Locate the cell with the specified text and output its [X, Y] center coordinate. 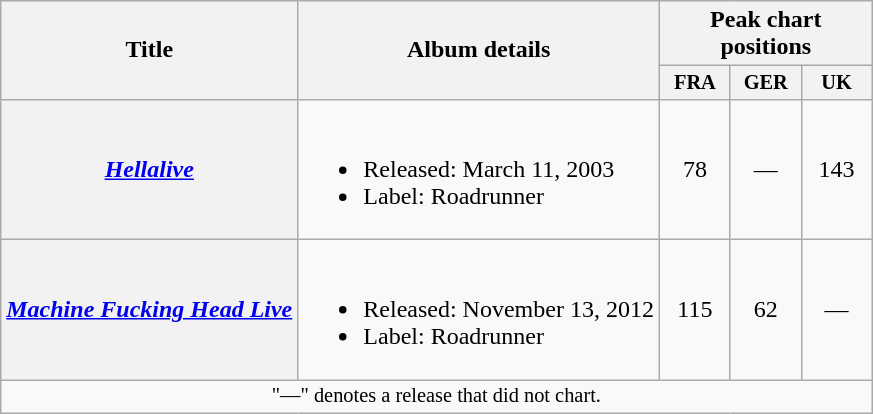
115 [694, 310]
Peak chart positions [766, 34]
62 [766, 310]
143 [836, 169]
GER [766, 83]
Title [150, 50]
Machine Fucking Head Live [150, 310]
FRA [694, 83]
78 [694, 169]
Released: November 13, 2012Label: Roadrunner [479, 310]
"—" denotes a release that did not chart. [436, 397]
Released: March 11, 2003Label: Roadrunner [479, 169]
Album details [479, 50]
Hellalive [150, 169]
UK [836, 83]
